Detect which cell encompasses the target text, then output its (x, y) center coordinate. 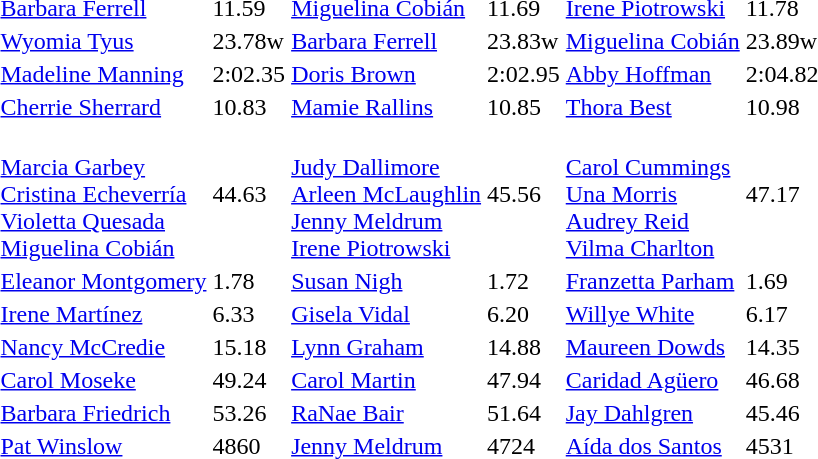
Judy DallimoreArleen McLaughlinJenny MeldrumIrene Piotrowski (386, 194)
45.56 (524, 194)
Thora Best (652, 107)
Caridad Agüero (652, 380)
Lynn Graham (386, 347)
15.18 (249, 347)
Carol CummingsUna MorrisAudrey ReidVilma Charlton (652, 194)
Franzetta Parham (652, 281)
51.64 (524, 413)
23.83w (524, 41)
47.94 (524, 380)
Barbara Ferrell (386, 41)
10.83 (249, 107)
Doris Brown (386, 74)
RaNae Bair (386, 413)
44.63 (249, 194)
Miguelina Cobián (652, 41)
1.72 (524, 281)
2:02.95 (524, 74)
Susan Nigh (386, 281)
10.85 (524, 107)
Willye White (652, 314)
1.78 (249, 281)
6.33 (249, 314)
14.88 (524, 347)
6.20 (524, 314)
Jay Dahlgren (652, 413)
53.26 (249, 413)
Gisela Vidal (386, 314)
23.78w (249, 41)
Maureen Dowds (652, 347)
Mamie Rallins (386, 107)
Abby Hoffman (652, 74)
Carol Martin (386, 380)
2:02.35 (249, 74)
49.24 (249, 380)
